Search for the cell housing the specified text and yield its [X, Y] center coordinate. 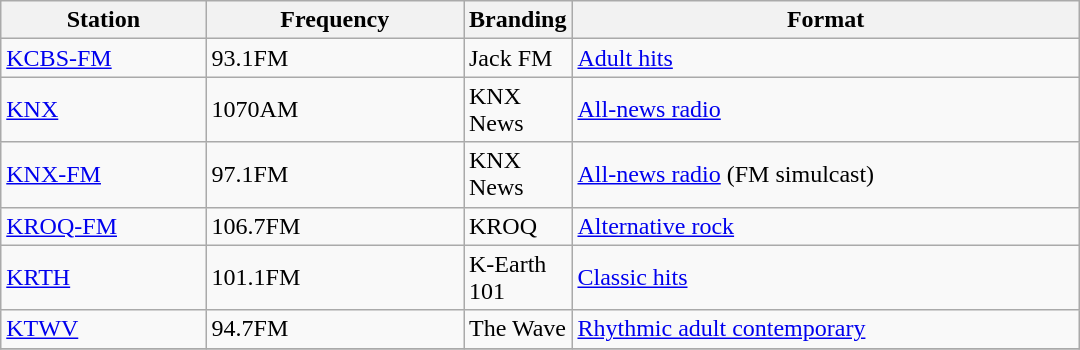
Rhythmic adult contemporary [826, 329]
Branding [518, 20]
1070AM [334, 110]
All-news radio (FM simulcast) [826, 174]
K-Earth 101 [518, 278]
KTWV [104, 329]
The Wave [518, 329]
All-news radio [826, 110]
Jack FM [518, 58]
Adult hits [826, 58]
94.7FM [334, 329]
Frequency [334, 20]
KROQ [518, 226]
101.1FM [334, 278]
97.1FM [334, 174]
KCBS-FM [104, 58]
Alternative rock [826, 226]
Station [104, 20]
KROQ-FM [104, 226]
Format [826, 20]
106.7FM [334, 226]
KNX [104, 110]
Classic hits [826, 278]
93.1FM [334, 58]
KRTH [104, 278]
KNX-FM [104, 174]
